Detect which cell encompasses the target text, then output its (X, Y) center coordinate. 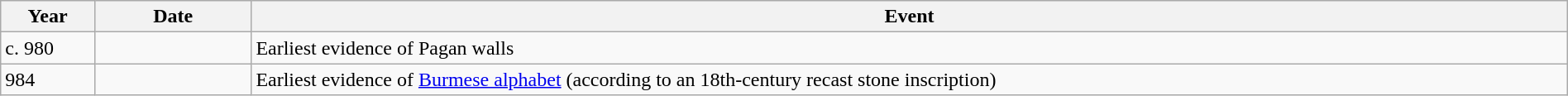
c. 980 (48, 48)
Year (48, 17)
Earliest evidence of Burmese alphabet (according to an 18th-century recast stone inscription) (910, 79)
Event (910, 17)
984 (48, 79)
Date (172, 17)
Earliest evidence of Pagan walls (910, 48)
